Scan for the cell matching the given text and deliver its [X, Y] coordinate at center. 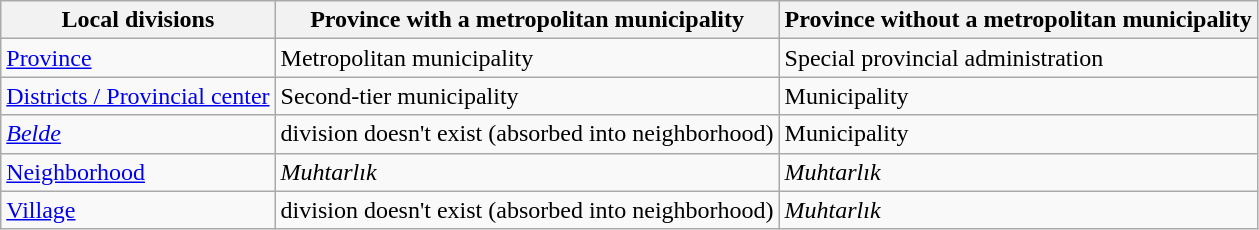
Special provincial administration [1018, 58]
Belde [138, 134]
Province [138, 58]
Village [138, 210]
Second-tier municipality [527, 96]
Neighborhood [138, 172]
Province with a metropolitan municipality [527, 20]
Local divisions [138, 20]
Districts / Provincial center [138, 96]
Metropolitan municipality [527, 58]
Province without a metropolitan municipality [1018, 20]
